Return the (X, Y) coordinate for the center point of the cell that contains the specified text.  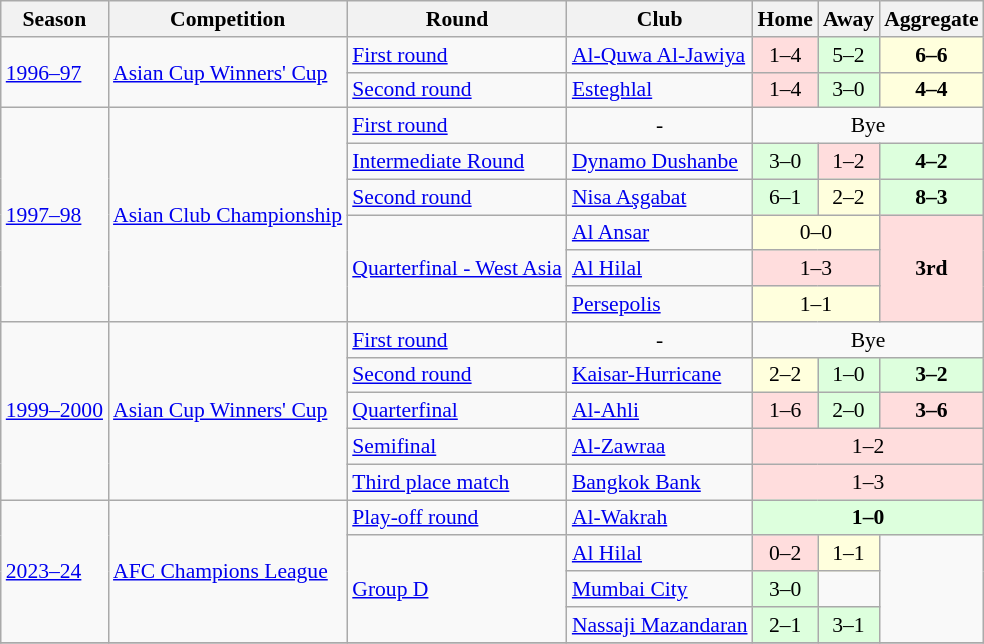
Away (848, 19)
Al Ansar (660, 233)
Nisa Aşgabat (660, 197)
Al-Zawraa (660, 447)
AFC Champions League (228, 571)
Al-Quwa Al-Jawiya (660, 55)
1–6 (786, 411)
Al-Wakrah (660, 518)
Season (54, 19)
Semifinal (457, 447)
Esteghlal (660, 90)
1996–97 (54, 72)
4–4 (931, 90)
6–6 (931, 55)
Dynamo Dushanbe (660, 162)
0–0 (816, 233)
Third place match (457, 482)
2–0 (848, 411)
Group D (457, 590)
Mumbai City (660, 589)
0–2 (786, 554)
Quarterfinal (457, 411)
3–1 (848, 625)
3rd (931, 268)
5–2 (848, 55)
Competition (228, 19)
Club (660, 19)
Intermediate Round (457, 162)
Persepolis (660, 304)
Home (786, 19)
1999–2000 (54, 411)
6–1 (786, 197)
Quarterfinal - West Asia (457, 268)
Kaisar-Hurricane (660, 375)
Bangkok Bank (660, 482)
8–3 (931, 197)
Round (457, 19)
4–2 (931, 162)
3–2 (931, 375)
2023–24 (54, 571)
Al-Ahli (660, 411)
2–1 (786, 625)
Asian Club Championship (228, 215)
Aggregate (931, 19)
3–6 (931, 411)
Nassaji Mazandaran (660, 625)
Play-off round (457, 518)
1997–98 (54, 215)
